Locate the cell with the specified text and output its [X, Y] center coordinate. 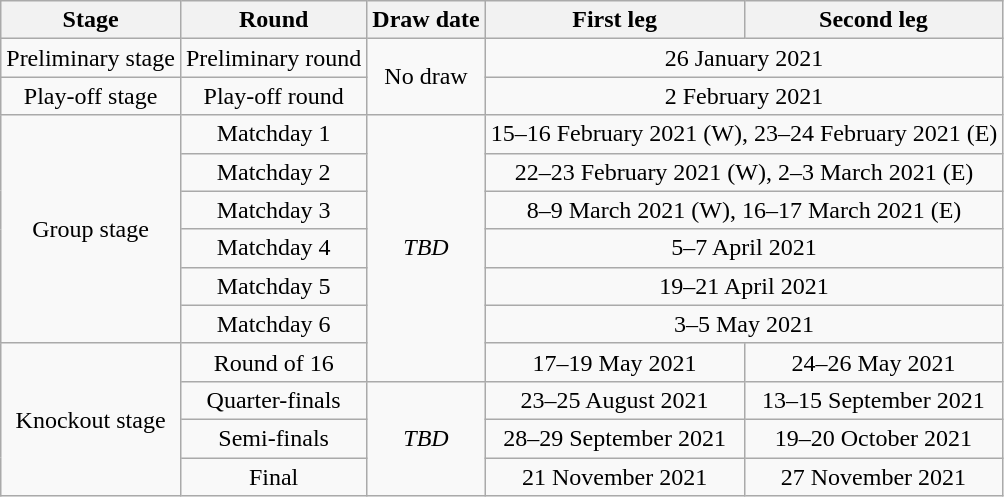
19–20 October 2021 [874, 438]
Second leg [874, 20]
24–26 May 2021 [874, 362]
5–7 April 2021 [744, 248]
Matchday 5 [273, 286]
15–16 February 2021 (W), 23–24 February 2021 (E) [744, 134]
Play-off stage [91, 96]
Stage [91, 20]
8–9 March 2021 (W), 16–17 March 2021 (E) [744, 210]
2 February 2021 [744, 96]
21 November 2021 [614, 477]
Matchday 6 [273, 324]
27 November 2021 [874, 477]
Group stage [91, 229]
Matchday 1 [273, 134]
Round [273, 20]
22–23 February 2021 (W), 2–3 March 2021 (E) [744, 172]
Matchday 4 [273, 248]
19–21 April 2021 [744, 286]
Draw date [426, 20]
23–25 August 2021 [614, 400]
Quarter-finals [273, 400]
First leg [614, 20]
28–29 September 2021 [614, 438]
26 January 2021 [744, 58]
17–19 May 2021 [614, 362]
13–15 September 2021 [874, 400]
Knockout stage [91, 419]
Round of 16 [273, 362]
Final [273, 477]
Semi-finals [273, 438]
No draw [426, 77]
3–5 May 2021 [744, 324]
Preliminary stage [91, 58]
Matchday 2 [273, 172]
Play-off round [273, 96]
Preliminary round [273, 58]
Matchday 3 [273, 210]
